Detect which cell encompasses the target text, then output its [X, Y] center coordinate. 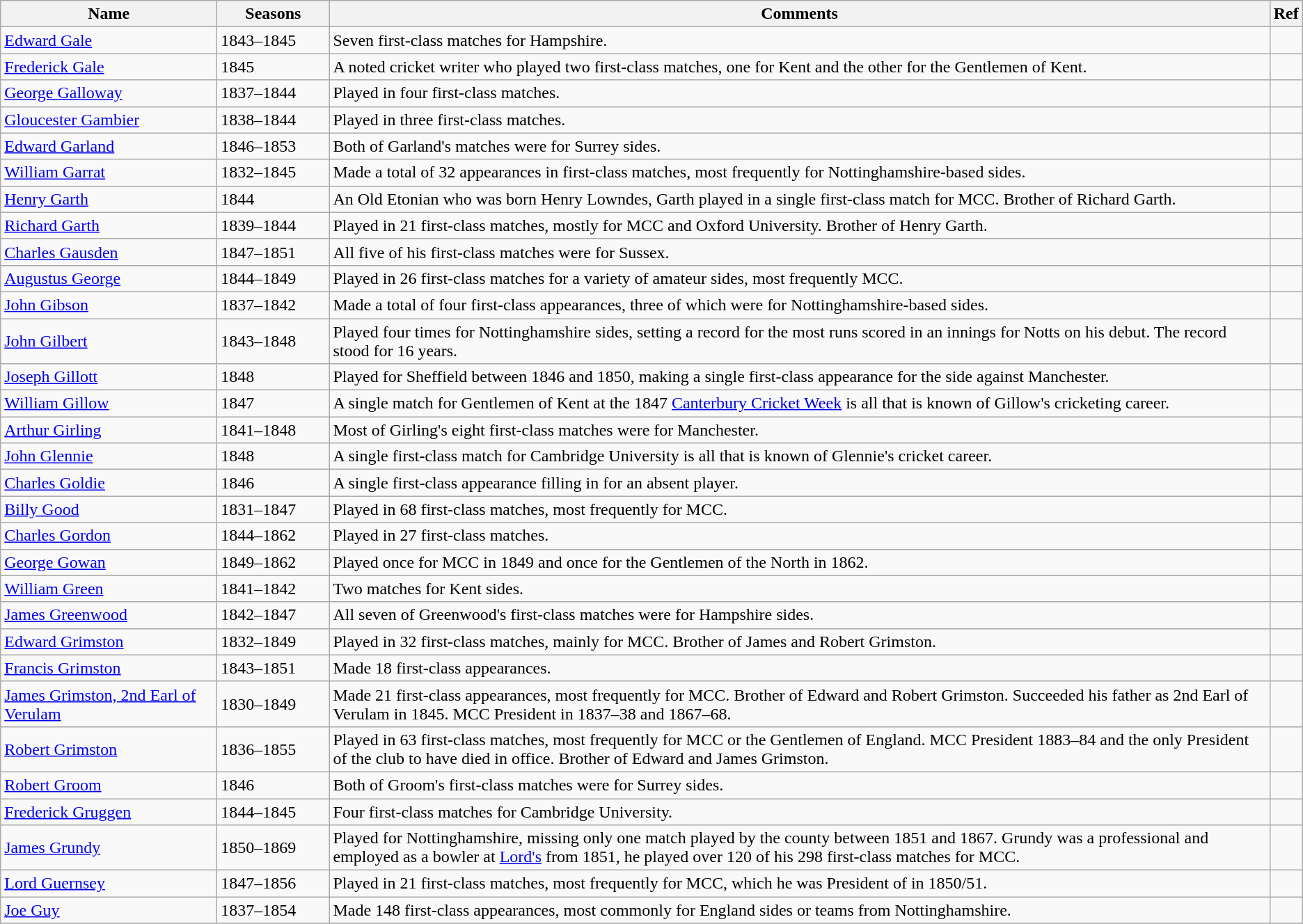
1847–1851 [273, 252]
1841–1848 [273, 430]
William Green [109, 589]
1831–1847 [273, 509]
1832–1849 [273, 642]
Played in 68 first-class matches, most frequently for MCC. [799, 509]
Four first-class matches for Cambridge University. [799, 812]
Billy Good [109, 509]
John Gibson [109, 305]
Augustus George [109, 278]
James Grimston, 2nd Earl of Verulam [109, 704]
1843–1851 [273, 668]
1844 [273, 199]
Charles Gausden [109, 252]
1844–1862 [273, 536]
A single first-class match for Cambridge University is all that is known of Glennie's cricket career. [799, 456]
Joseph Gillott [109, 377]
Played in 32 first-class matches, mainly for MCC. Brother of James and Robert Grimston. [799, 642]
Joe Guy [109, 910]
Both of Garland's matches were for Surrey sides. [799, 146]
1844–1849 [273, 278]
1842–1847 [273, 615]
1846–1853 [273, 146]
Most of Girling's eight first-class matches were for Manchester. [799, 430]
Edward Gale [109, 40]
John Glennie [109, 456]
1837–1854 [273, 910]
1844–1845 [273, 812]
1843–1845 [273, 40]
Charles Goldie [109, 483]
James Greenwood [109, 615]
1845 [273, 67]
William Garrat [109, 173]
Made 18 first-class appearances. [799, 668]
Played in 21 first-class matches, mostly for MCC and Oxford University. Brother of Henry Garth. [799, 225]
Played once for MCC in 1849 and once for the Gentlemen of the North in 1862. [799, 562]
Robert Groom [109, 785]
Made 148 first-class appearances, most commonly for England sides or teams from Nottinghamshire. [799, 910]
1830–1849 [273, 704]
Lord Guernsey [109, 884]
An Old Etonian who was born Henry Lowndes, Garth played in a single first-class match for MCC. Brother of Richard Garth. [799, 199]
Made a total of 32 appearances in first-class matches, most frequently for Nottinghamshire-based sides. [799, 173]
Seven first-class matches for Hampshire. [799, 40]
1836–1855 [273, 749]
Arthur Girling [109, 430]
Charles Gordon [109, 536]
George Gowan [109, 562]
William Gillow [109, 404]
Comments [799, 14]
James Grundy [109, 847]
Richard Garth [109, 225]
Henry Garth [109, 199]
1841–1842 [273, 589]
1832–1845 [273, 173]
A noted cricket writer who played two first-class matches, one for Kent and the other for the Gentlemen of Kent. [799, 67]
Seasons [273, 14]
1839–1844 [273, 225]
Both of Groom's first-class matches were for Surrey sides. [799, 785]
1843–1848 [273, 341]
A single first-class appearance filling in for an absent player. [799, 483]
Played for Sheffield between 1846 and 1850, making a single first-class appearance for the side against Manchester. [799, 377]
John Gilbert [109, 341]
1837–1844 [273, 93]
1847 [273, 404]
Played in 21 first-class matches, most frequently for MCC, which he was President of in 1850/51. [799, 884]
Made a total of four first-class appearances, three of which were for Nottinghamshire-based sides. [799, 305]
Gloucester Gambier [109, 120]
1850–1869 [273, 847]
A single match for Gentlemen of Kent at the 1847 Canterbury Cricket Week is all that is known of Gillow's cricketing career. [799, 404]
George Galloway [109, 93]
Francis Grimston [109, 668]
Two matches for Kent sides. [799, 589]
All seven of Greenwood's first-class matches were for Hampshire sides. [799, 615]
1847–1856 [273, 884]
1849–1862 [273, 562]
Played in 27 first-class matches. [799, 536]
1838–1844 [273, 120]
Edward Garland [109, 146]
Played in four first-class matches. [799, 93]
Robert Grimston [109, 749]
1837–1842 [273, 305]
Ref [1286, 14]
Name [109, 14]
Edward Grimston [109, 642]
Frederick Gruggen [109, 812]
Played in three first-class matches. [799, 120]
Frederick Gale [109, 67]
All five of his first-class matches were for Sussex. [799, 252]
Played in 26 first-class matches for a variety of amateur sides, most frequently MCC. [799, 278]
